Return the [X, Y] coordinate for the center point of the cell that contains the specified text.  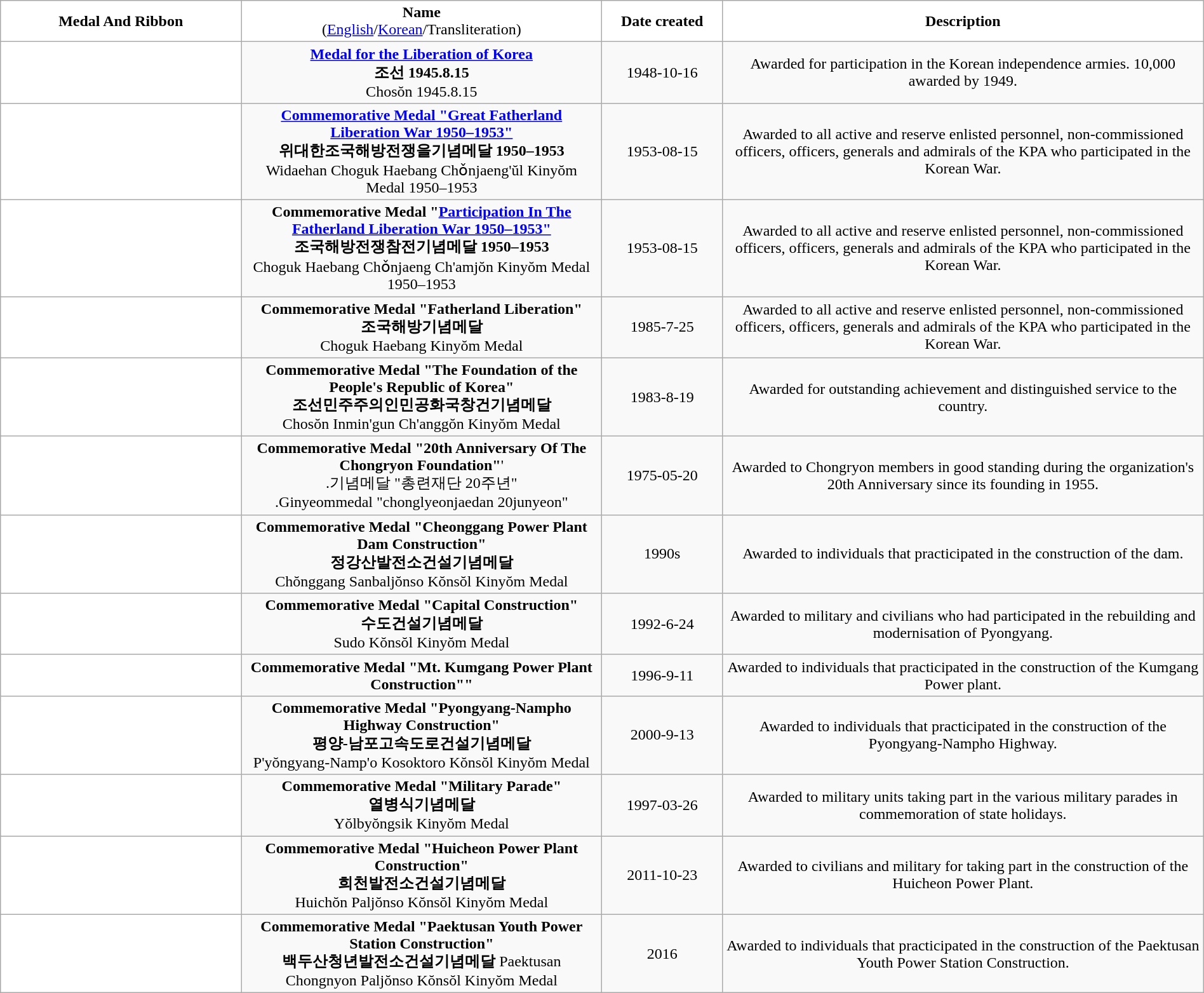
Awarded to individuals that practicipated in the construction of the Paektusan Youth Power Station Construction. [963, 954]
Commemorative Medal "Great Fatherland Liberation War 1950–1953"위대한조국해방전쟁을기념메달 1950–1953Widaehan Choguk Haebang Chǒnjaeng'ŭl Kinyŏm Medal 1950–1953 [422, 151]
1997-03-26 [662, 806]
1948-10-16 [662, 72]
Commemorative Medal "20th Anniversary Of The Chongryon Foundation"'.기념메달 "총련재단 20주년".Ginyeommedal "chonglyeonjaedan 20junyeon" [422, 476]
2011-10-23 [662, 875]
Commemorative Medal "Cheonggang Power Plant Dam Construction"정강산발전소건설기념메달Chŏnggang Sanbaljŏnso Kŏnsŏl Kinyŏm Medal [422, 554]
Commemorative Medal "Pyongyang-Nampho Highway Construction"평양-남포고속도로건설기념메달P'yŏngyang-Namp'o Kosoktoro Kŏnsŏl Kinyŏm Medal [422, 735]
Commemorative Medal "Fatherland Liberation"조국해방기념메달Choguk Haebang Kinyŏm Medal [422, 327]
Commemorative Medal "Military Parade"열병식기념메달Yŏlbyŏngsik Kinyŏm Medal [422, 806]
Awarded for participation in the Korean independence armies. 10,000 awarded by 1949. [963, 72]
Medal And Ribbon [121, 22]
Commemorative Medal "Mt. Kumgang Power Plant Construction"" [422, 675]
Commemorative Medal "Huicheon Power Plant Construction"희천발전소건설기념메달Huichŏn Paljŏnso Kŏnsŏl Kinyŏm Medal [422, 875]
Description [963, 22]
Medal for the Liberation of Korea조선 1945.8.15Chosŏn 1945.8.15 [422, 72]
Awarded to individuals that practicipated in the construction of the Kumgang Power plant. [963, 675]
Awarded to Chongryon members in good standing during the organization's 20th Anniversary since its founding in 1955. [963, 476]
1975-05-20 [662, 476]
Awarded to military and civilians who had participated in the rebuilding and modernisation of Pyongyang. [963, 624]
1990s [662, 554]
Awarded for outstanding achievement and distinguished service to the country. [963, 397]
Date created [662, 22]
Commemorative Medal "The Foundation of the People's Republic of Korea"조선민주주의인민공화국창건기념메달Chosŏn Inmin'gun Ch'anggŏn Kinyŏm Medal [422, 397]
1992-6-24 [662, 624]
Awarded to military units taking part in the various military parades in commemoration of state holidays. [963, 806]
Commemorative Medal "Capital Construction"수도건설기념메달Sudo Kŏnsŏl Kinyŏm Medal [422, 624]
Awarded to individuals that practicipated in the construction of the dam. [963, 554]
Awarded to individuals that practicipated in the construction of the Pyongyang-Nampho Highway. [963, 735]
Commemorative Medal "Paektusan Youth Power Station Construction"백두산청년발전소건설기념메달 Paektusan Chongnyon Paljŏnso Kŏnsŏl Kinyŏm Medal [422, 954]
Awarded to civilians and military for taking part in the construction of the Huicheon Power Plant. [963, 875]
2016 [662, 954]
Name(English/Korean/Transliteration) [422, 22]
1985-7-25 [662, 327]
2000-9-13 [662, 735]
1983-8-19 [662, 397]
1996-9-11 [662, 675]
